Return [x, y] of the center of cell containing provided text 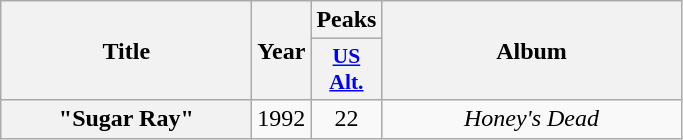
Year [282, 50]
1992 [282, 119]
"Sugar Ray" [126, 119]
USAlt. [346, 70]
22 [346, 119]
Album [532, 50]
Peaks [346, 20]
Title [126, 50]
Honey's Dead [532, 119]
